Detect which cell encompasses the target text, then output its [X, Y] center coordinate. 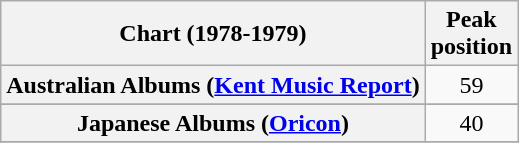
59 [471, 85]
Peakposition [471, 34]
Chart (1978-1979) [213, 34]
40 [471, 123]
Australian Albums (Kent Music Report) [213, 85]
Japanese Albums (Oricon) [213, 123]
